Scan for the cell matching the given text and deliver its (X, Y) coordinate at center. 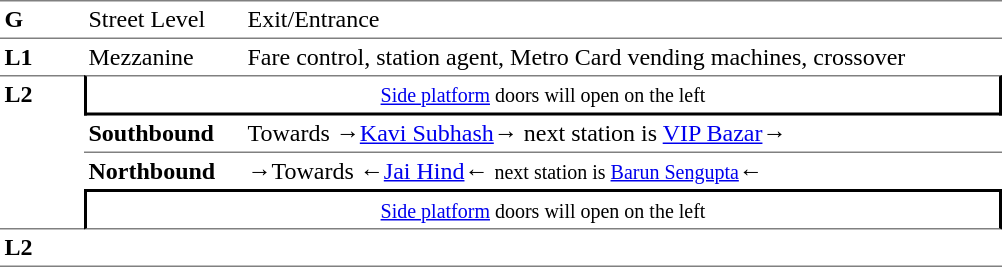
L1 (42, 57)
Exit/Entrance (622, 20)
L2 (42, 152)
Northbound (164, 171)
Southbound (164, 135)
G (42, 20)
→Towards ←Jai Hind← next station is Barun Sengupta← (622, 171)
Street Level (164, 20)
Towards →Kavi Subhash→ next station is VIP Bazar→ (622, 135)
Fare control, station agent, Metro Card vending machines, crossover (622, 57)
Mezzanine (164, 57)
